Return (x, y) of the center of cell containing provided text 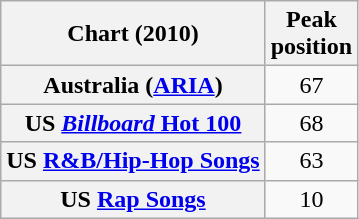
US R&B/Hip-Hop Songs (133, 161)
US Rap Songs (133, 199)
10 (311, 199)
US Billboard Hot 100 (133, 123)
67 (311, 85)
63 (311, 161)
Chart (2010) (133, 34)
Australia (ARIA) (133, 85)
68 (311, 123)
Peakposition (311, 34)
